Search for the cell housing the specified text and yield its (X, Y) center coordinate. 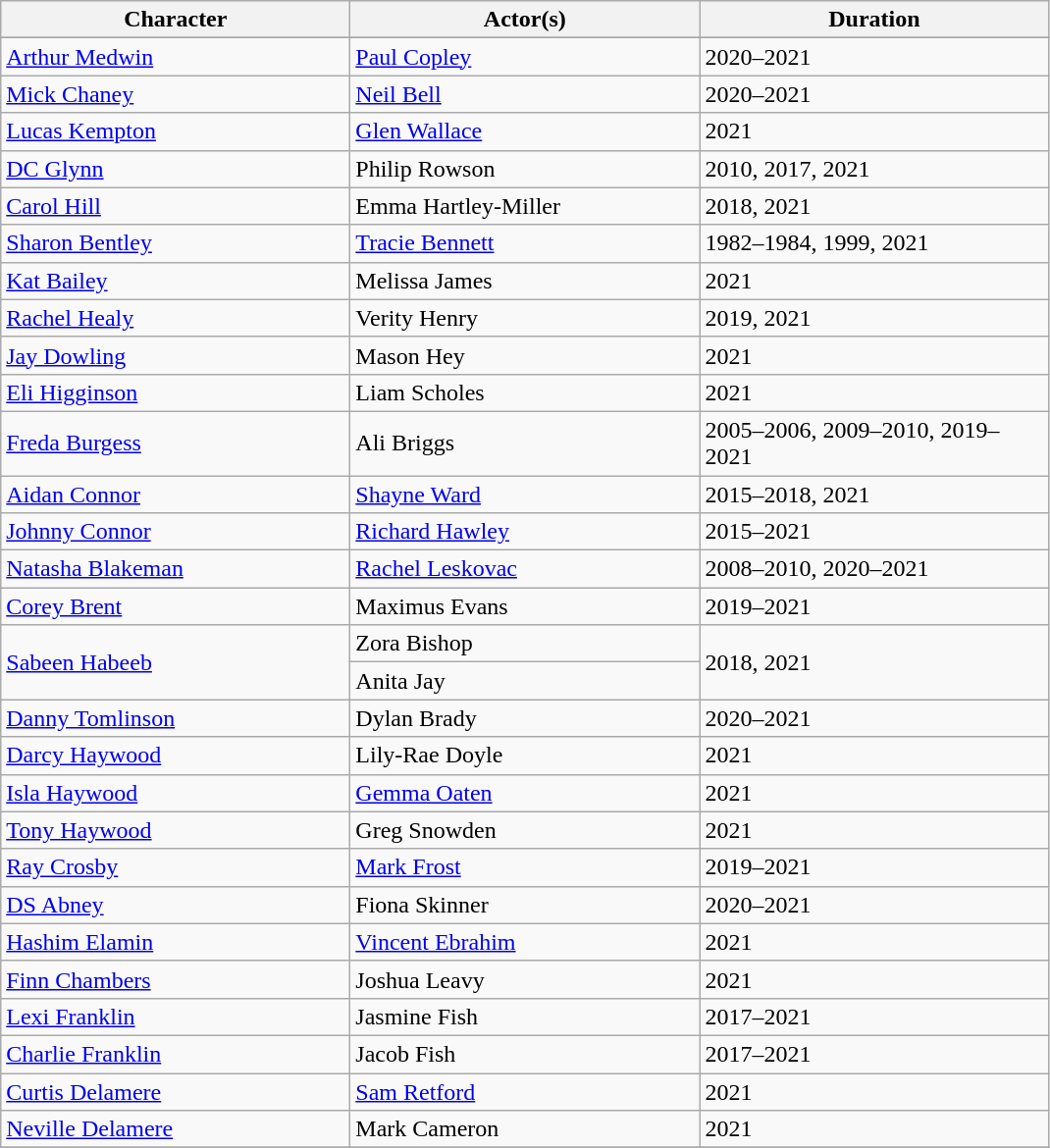
Verity Henry (525, 318)
Isla Haywood (176, 793)
Curtis Delamere (176, 1092)
Jacob Fish (525, 1054)
Neville Delamere (176, 1129)
Fiona Skinner (525, 905)
Character (176, 20)
Ray Crosby (176, 867)
Duration (874, 20)
Danny Tomlinson (176, 718)
Jay Dowling (176, 355)
Kat Bailey (176, 281)
Natasha Blakeman (176, 569)
Lucas Kempton (176, 131)
Neil Bell (525, 94)
Darcy Haywood (176, 756)
Anita Jay (525, 681)
Glen Wallace (525, 131)
Richard Hawley (525, 532)
Freda Burgess (176, 444)
Finn Chambers (176, 979)
Arthur Medwin (176, 57)
Sabeen Habeeb (176, 662)
Jasmine Fish (525, 1017)
Sam Retford (525, 1092)
Actor(s) (525, 20)
Mark Frost (525, 867)
Philip Rowson (525, 169)
1982–1984, 1999, 2021 (874, 243)
Dylan Brady (525, 718)
Melissa James (525, 281)
2005–2006, 2009–2010, 2019–2021 (874, 444)
DC Glynn (176, 169)
Gemma Oaten (525, 793)
2015–2018, 2021 (874, 494)
Hashim Elamin (176, 942)
2019, 2021 (874, 318)
Eli Higginson (176, 392)
Ali Briggs (525, 444)
Mason Hey (525, 355)
Rachel Leskovac (525, 569)
Johnny Connor (176, 532)
2008–2010, 2020–2021 (874, 569)
Tracie Bennett (525, 243)
Zora Bishop (525, 644)
Maximus Evans (525, 606)
Paul Copley (525, 57)
Carol Hill (176, 206)
Emma Hartley-Miller (525, 206)
Charlie Franklin (176, 1054)
Tony Haywood (176, 830)
Vincent Ebrahim (525, 942)
Aidan Connor (176, 494)
Lexi Franklin (176, 1017)
Liam Scholes (525, 392)
Mark Cameron (525, 1129)
Lily-Rae Doyle (525, 756)
Mick Chaney (176, 94)
Corey Brent (176, 606)
Shayne Ward (525, 494)
Sharon Bentley (176, 243)
2010, 2017, 2021 (874, 169)
2015–2021 (874, 532)
Greg Snowden (525, 830)
Joshua Leavy (525, 979)
DS Abney (176, 905)
Rachel Healy (176, 318)
